Locate the cell with the specified text and output its (x, y) center coordinate. 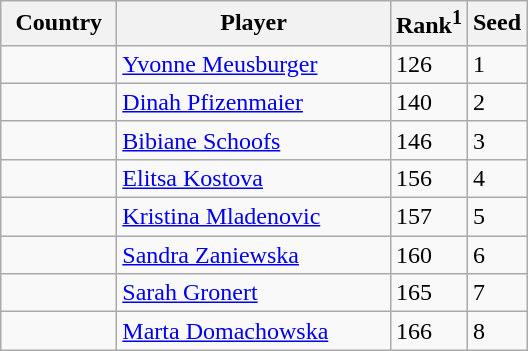
Seed (496, 24)
146 (428, 140)
156 (428, 178)
6 (496, 255)
160 (428, 255)
Rank1 (428, 24)
3 (496, 140)
Sarah Gronert (254, 293)
Bibiane Schoofs (254, 140)
Player (254, 24)
Marta Domachowska (254, 331)
7 (496, 293)
165 (428, 293)
Country (59, 24)
8 (496, 331)
Dinah Pfizenmaier (254, 102)
Yvonne Meusburger (254, 64)
166 (428, 331)
Kristina Mladenovic (254, 217)
140 (428, 102)
Sandra Zaniewska (254, 255)
2 (496, 102)
5 (496, 217)
Elitsa Kostova (254, 178)
4 (496, 178)
157 (428, 217)
1 (496, 64)
126 (428, 64)
